Identify which cell holds the provided text, then report its (x, y) central coordinate. 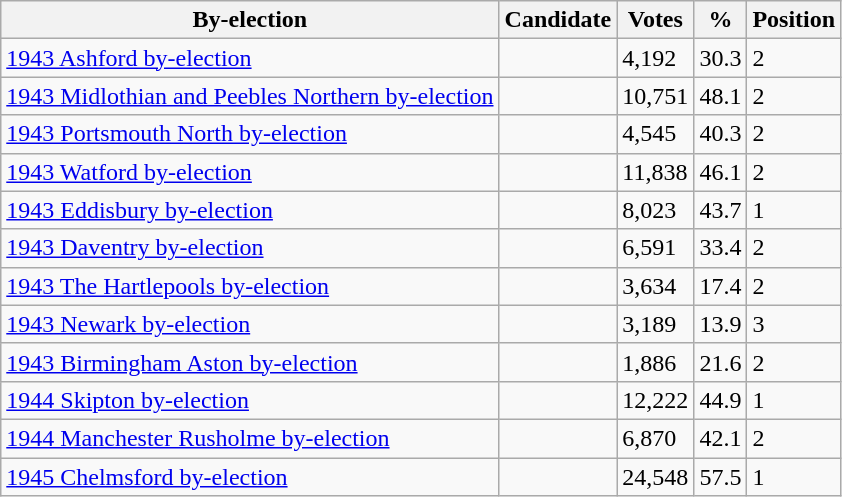
4,192 (656, 58)
1945 Chelmsford by-election (250, 477)
43.7 (720, 210)
40.3 (720, 134)
By-election (250, 20)
57.5 (720, 477)
1943 Birmingham Aston by-election (250, 362)
8,023 (656, 210)
1,886 (656, 362)
3 (794, 324)
1943 Newark by-election (250, 324)
Position (794, 20)
1944 Skipton by-election (250, 400)
33.4 (720, 248)
1943 Eddisbury by-election (250, 210)
1943 Portsmouth North by-election (250, 134)
21.6 (720, 362)
48.1 (720, 96)
11,838 (656, 172)
24,548 (656, 477)
% (720, 20)
4,545 (656, 134)
1943 The Hartlepools by-election (250, 286)
17.4 (720, 286)
42.1 (720, 438)
1943 Watford by-election (250, 172)
1943 Ashford by-election (250, 58)
1944 Manchester Rusholme by-election (250, 438)
1943 Midlothian and Peebles Northern by-election (250, 96)
3,634 (656, 286)
44.9 (720, 400)
13.9 (720, 324)
30.3 (720, 58)
3,189 (656, 324)
10,751 (656, 96)
12,222 (656, 400)
6,591 (656, 248)
Votes (656, 20)
1943 Daventry by-election (250, 248)
6,870 (656, 438)
46.1 (720, 172)
Candidate (558, 20)
